Return the (X, Y) coordinate for the center point of the cell that contains the specified text.  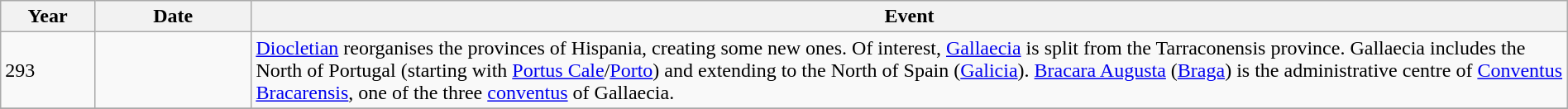
293 (48, 70)
Date (172, 17)
Year (48, 17)
Event (910, 17)
